Provide the (X, Y) coordinate of the cell's center where the given text is located.  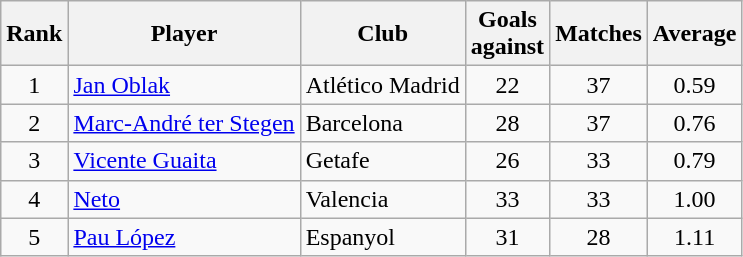
26 (507, 161)
Jan Oblak (184, 85)
Player (184, 34)
1.00 (694, 199)
Barcelona (382, 123)
Rank (34, 34)
Matches (599, 34)
3 (34, 161)
1.11 (694, 237)
Getafe (382, 161)
0.59 (694, 85)
Neto (184, 199)
Atlético Madrid (382, 85)
Average (694, 34)
Valencia (382, 199)
Marc-André ter Stegen (184, 123)
31 (507, 237)
Club (382, 34)
Vicente Guaita (184, 161)
Espanyol (382, 237)
22 (507, 85)
4 (34, 199)
2 (34, 123)
1 (34, 85)
0.79 (694, 161)
Goalsagainst (507, 34)
5 (34, 237)
0.76 (694, 123)
Pau López (184, 237)
